Detect which cell encompasses the target text, then output its [X, Y] center coordinate. 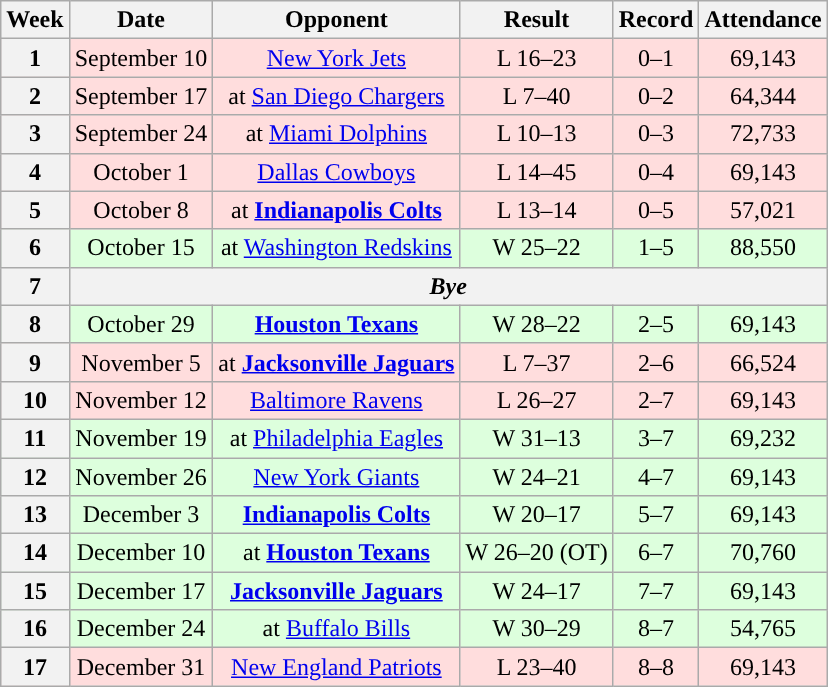
8–8 [656, 667]
W 31–13 [536, 438]
Bye [448, 286]
Attendance [763, 20]
September 24 [141, 134]
0–5 [656, 210]
at Philadelphia Eagles [336, 438]
64,344 [763, 96]
Date [141, 20]
2 [35, 96]
November 5 [141, 362]
Dallas Cowboys [336, 172]
72,733 [763, 134]
7 [35, 286]
December 24 [141, 629]
W 24–21 [536, 477]
2–7 [656, 400]
15 [35, 591]
17 [35, 667]
L 23–40 [536, 667]
Record [656, 20]
New York Jets [336, 58]
L 26–27 [536, 400]
L 14–45 [536, 172]
W 25–22 [536, 248]
November 12 [141, 400]
12 [35, 477]
at San Diego Chargers [336, 96]
57,021 [763, 210]
W 24–17 [536, 591]
2–5 [656, 324]
L 7–37 [536, 362]
Indianapolis Colts [336, 515]
Jacksonville Jaguars [336, 591]
9 [35, 362]
70,760 [763, 553]
L 16–23 [536, 58]
November 26 [141, 477]
December 17 [141, 591]
December 3 [141, 515]
88,550 [763, 248]
0–4 [656, 172]
1–5 [656, 248]
December 31 [141, 667]
4–7 [656, 477]
Houston Texans [336, 324]
L 10–13 [536, 134]
7–7 [656, 591]
October 1 [141, 172]
8–7 [656, 629]
New England Patriots [336, 667]
2–6 [656, 362]
3–7 [656, 438]
at Jacksonville Jaguars [336, 362]
September 10 [141, 58]
0–2 [656, 96]
at Buffalo Bills [336, 629]
11 [35, 438]
5 [35, 210]
66,524 [763, 362]
December 10 [141, 553]
Baltimore Ravens [336, 400]
at Indianapolis Colts [336, 210]
10 [35, 400]
4 [35, 172]
New York Giants [336, 477]
14 [35, 553]
6 [35, 248]
69,232 [763, 438]
5–7 [656, 515]
W 20–17 [536, 515]
W 26–20 (OT) [536, 553]
W 28–22 [536, 324]
L 7–40 [536, 96]
October 29 [141, 324]
3 [35, 134]
8 [35, 324]
at Miami Dolphins [336, 134]
September 17 [141, 96]
October 15 [141, 248]
0–3 [656, 134]
Week [35, 20]
0–1 [656, 58]
W 30–29 [536, 629]
Result [536, 20]
54,765 [763, 629]
6–7 [656, 553]
L 13–14 [536, 210]
1 [35, 58]
November 19 [141, 438]
October 8 [141, 210]
at Houston Texans [336, 553]
Opponent [336, 20]
at Washington Redskins [336, 248]
16 [35, 629]
13 [35, 515]
